Locate the cell with the specified text and output its (x, y) center coordinate. 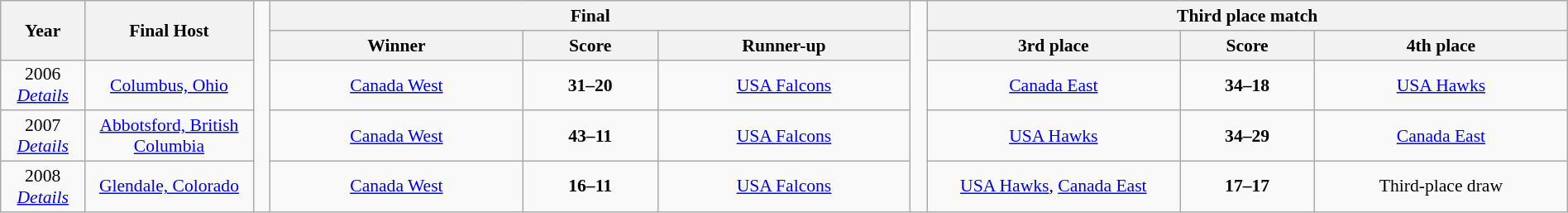
43–11 (590, 136)
17–17 (1247, 187)
Abbotsford, British Columbia (170, 136)
34–18 (1247, 85)
Final Host (170, 30)
Third place match (1247, 16)
2006 Details (43, 85)
Glendale, Colorado (170, 187)
31–20 (590, 85)
Year (43, 30)
Winner (397, 46)
Third-place draw (1441, 187)
USA Hawks, Canada East (1054, 187)
4th place (1441, 46)
34–29 (1247, 136)
Final (590, 16)
3rd place (1054, 46)
Columbus, Ohio (170, 85)
16–11 (590, 187)
2007 Details (43, 136)
2008 Details (43, 187)
Runner-up (784, 46)
